Return (x, y) of the center of cell containing provided text 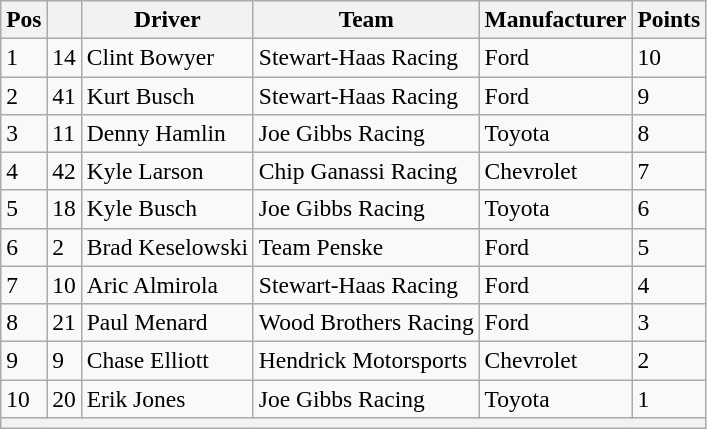
Chase Elliott (167, 360)
11 (64, 133)
Erik Jones (167, 398)
Kurt Busch (167, 95)
Manufacturer (556, 19)
20 (64, 398)
Aric Almirola (167, 285)
18 (64, 209)
Team Penske (366, 247)
Brad Keselowski (167, 247)
Chip Ganassi Racing (366, 171)
Driver (167, 19)
Pos (24, 19)
Paul Menard (167, 322)
Kyle Larson (167, 171)
Hendrick Motorsports (366, 360)
Denny Hamlin (167, 133)
21 (64, 322)
Team (366, 19)
Points (669, 19)
Wood Brothers Racing (366, 322)
14 (64, 57)
Clint Bowyer (167, 57)
Kyle Busch (167, 209)
42 (64, 171)
41 (64, 95)
